Identify which cell holds the provided text, then report its (X, Y) central coordinate. 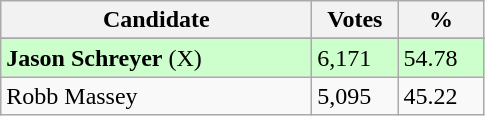
% (441, 20)
Candidate (156, 20)
Votes (355, 20)
6,171 (355, 58)
54.78 (441, 58)
5,095 (355, 96)
Jason Schreyer (X) (156, 58)
Robb Massey (156, 96)
45.22 (441, 96)
